Find where the given text appears and provide that cell's center as (x, y) coordinate. 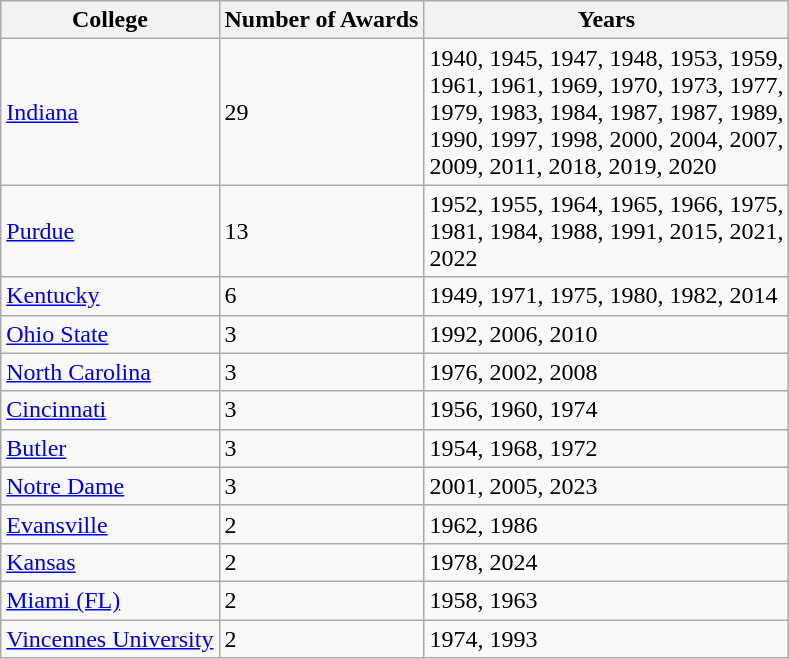
Ohio State (110, 334)
1974, 1993 (606, 639)
Kentucky (110, 296)
College (110, 20)
1952, 1955, 1964, 1965, 1966, 1975, 1981, 1984, 1988, 1991, 2015, 2021, 2022 (606, 231)
1954, 1968, 1972 (606, 448)
6 (322, 296)
Notre Dame (110, 486)
1956, 1960, 1974 (606, 410)
1976, 2002, 2008 (606, 372)
Years (606, 20)
1962, 1986 (606, 524)
Evansville (110, 524)
1978, 2024 (606, 562)
Miami (FL) (110, 600)
North Carolina (110, 372)
1949, 1971, 1975, 1980, 1982, 2014 (606, 296)
Butler (110, 448)
29 (322, 112)
Cincinnati (110, 410)
Vincennes University (110, 639)
Kansas (110, 562)
1992, 2006, 2010 (606, 334)
Purdue (110, 231)
13 (322, 231)
1958, 1963 (606, 600)
Indiana (110, 112)
2001, 2005, 2023 (606, 486)
Number of Awards (322, 20)
